Determine the [x, y] coordinate at the center of the cell enclosing the given text.  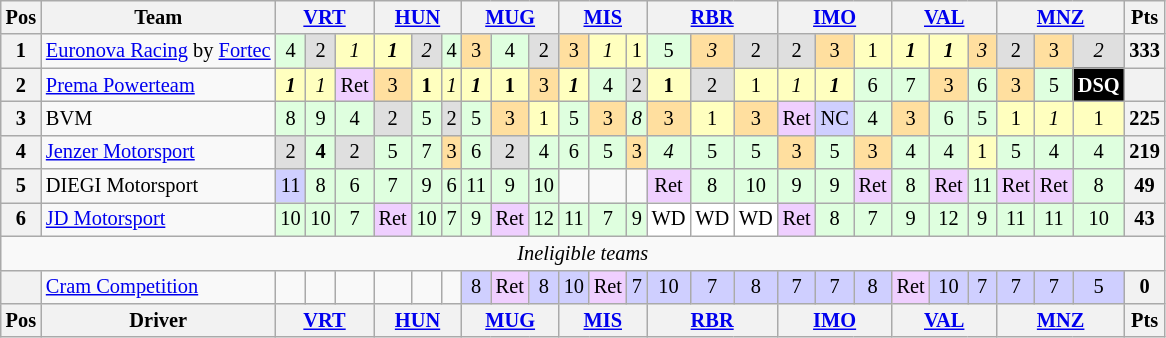
0 [1144, 287]
49 [1144, 186]
219 [1144, 152]
Cram Competition [158, 287]
Team [158, 17]
333 [1144, 51]
JD Motorsport [158, 219]
225 [1144, 118]
43 [1144, 219]
NC [835, 118]
Jenzer Motorsport [158, 152]
Euronova Racing by Fortec [158, 51]
BVM [158, 118]
Prema Powerteam [158, 85]
DSQ [1099, 85]
Driver [158, 320]
Ineligible teams [583, 253]
DIEGI Motorsport [158, 186]
